Identify which cell holds the provided text, then report its [x, y] central coordinate. 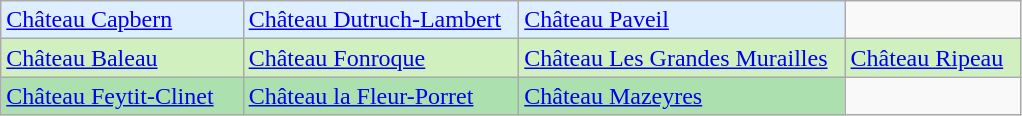
Château Paveil [682, 20]
Château Capbern [122, 20]
Château Fonroque [381, 58]
Château Baleau [122, 58]
Château la Fleur-Porret [381, 96]
Château Mazeyres [682, 96]
Château Les Grandes Murailles [682, 58]
Château Ripeau [933, 58]
Château Feytit-Clinet [122, 96]
Château Dutruch-Lambert [381, 20]
